Capture the cell that displays the provided text and extract its (X, Y) central coordinate. 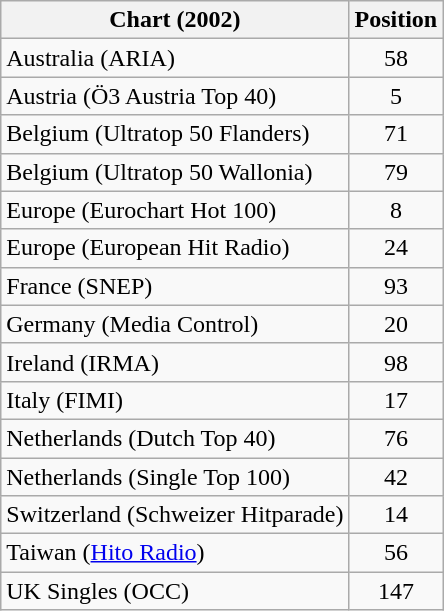
56 (396, 553)
Australia (ARIA) (175, 58)
5 (396, 96)
Ireland (IRMA) (175, 362)
98 (396, 362)
Austria (Ö3 Austria Top 40) (175, 96)
24 (396, 248)
14 (396, 515)
76 (396, 438)
Taiwan (Hito Radio) (175, 553)
93 (396, 286)
Netherlands (Single Top 100) (175, 477)
58 (396, 58)
Europe (Eurochart Hot 100) (175, 210)
147 (396, 591)
79 (396, 172)
Chart (2002) (175, 20)
Germany (Media Control) (175, 324)
Belgium (Ultratop 50 Wallonia) (175, 172)
71 (396, 134)
17 (396, 400)
Switzerland (Schweizer Hitparade) (175, 515)
France (SNEP) (175, 286)
Europe (European Hit Radio) (175, 248)
Position (396, 20)
8 (396, 210)
Belgium (Ultratop 50 Flanders) (175, 134)
Italy (FIMI) (175, 400)
42 (396, 477)
UK Singles (OCC) (175, 591)
Netherlands (Dutch Top 40) (175, 438)
20 (396, 324)
